Determine the (X, Y) coordinate at the center of the cell enclosing the given text.  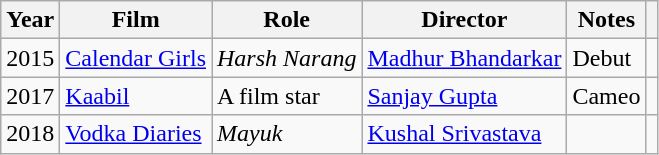
Madhur Bhandarkar (464, 58)
A film star (287, 96)
Kushal Srivastava (464, 134)
Kaabil (136, 96)
Calendar Girls (136, 58)
Director (464, 20)
Cameo (606, 96)
Vodka Diaries (136, 134)
Debut (606, 58)
Sanjay Gupta (464, 96)
Harsh Narang (287, 58)
Film (136, 20)
2015 (30, 58)
Year (30, 20)
Mayuk (287, 134)
Notes (606, 20)
Role (287, 20)
2018 (30, 134)
2017 (30, 96)
